From the cell containing the given text, extract its center point as (x, y) coordinate. 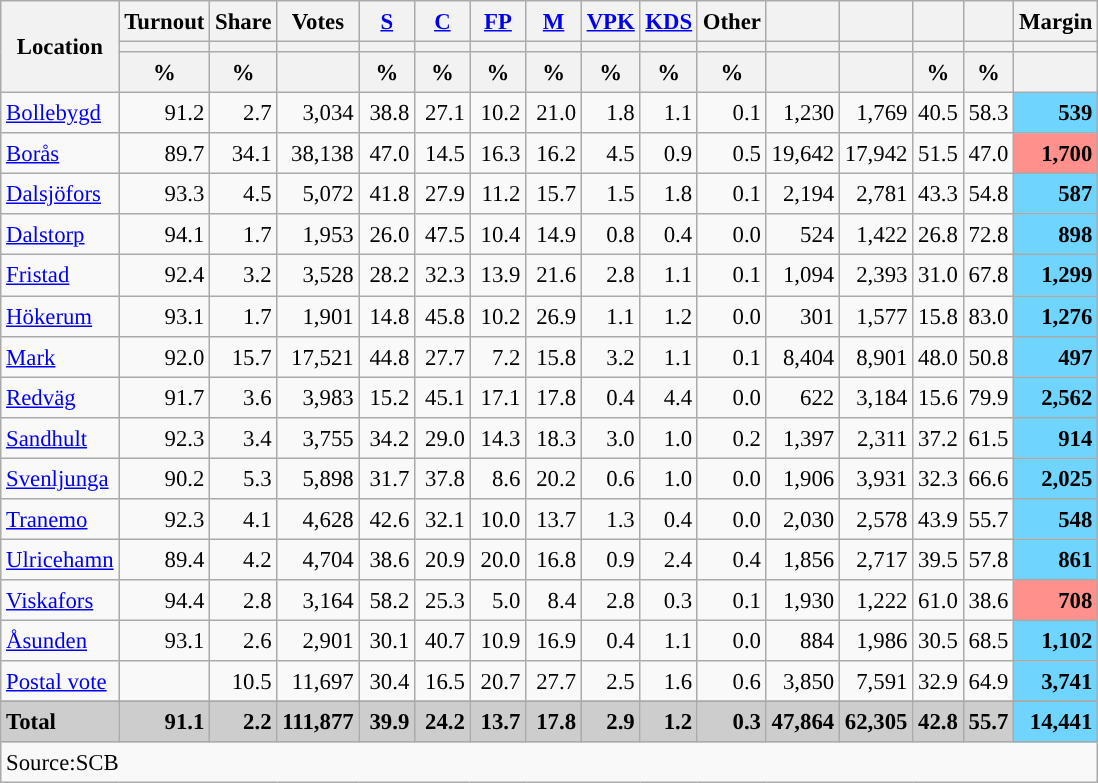
1,230 (802, 114)
1,276 (1056, 316)
15.6 (938, 398)
3.4 (244, 438)
93.3 (164, 194)
16.5 (443, 682)
Bollebygd (60, 114)
Total (60, 722)
1,094 (802, 276)
861 (1056, 560)
1,102 (1056, 640)
548 (1056, 520)
1.5 (610, 194)
Åsunden (60, 640)
1,700 (1056, 154)
15.2 (387, 398)
5,072 (318, 194)
31.7 (387, 478)
1,953 (318, 234)
2.9 (610, 722)
708 (1056, 600)
5.3 (244, 478)
2,393 (876, 276)
2.4 (668, 560)
10.5 (244, 682)
37.8 (443, 478)
8.6 (498, 478)
1,986 (876, 640)
587 (1056, 194)
94.1 (164, 234)
Fristad (60, 276)
Sandhult (60, 438)
21.6 (554, 276)
92.0 (164, 356)
42.8 (938, 722)
3,755 (318, 438)
21.0 (554, 114)
17,521 (318, 356)
5,898 (318, 478)
3,034 (318, 114)
898 (1056, 234)
3,931 (876, 478)
58.3 (988, 114)
89.4 (164, 560)
47,864 (802, 722)
Source:SCB (550, 762)
27.9 (443, 194)
Dalstorp (60, 234)
914 (1056, 438)
301 (802, 316)
10.4 (498, 234)
2,901 (318, 640)
Margin (1056, 22)
37.2 (938, 438)
16.9 (554, 640)
Votes (318, 22)
4,628 (318, 520)
38,138 (318, 154)
Hökerum (60, 316)
66.6 (988, 478)
20.2 (554, 478)
11.2 (498, 194)
47.5 (443, 234)
40.7 (443, 640)
3,983 (318, 398)
2,311 (876, 438)
94.4 (164, 600)
72.8 (988, 234)
0.2 (732, 438)
1,299 (1056, 276)
Other (732, 22)
3,184 (876, 398)
3,528 (318, 276)
2.5 (610, 682)
30.1 (387, 640)
7,591 (876, 682)
91.2 (164, 114)
30.5 (938, 640)
1,906 (802, 478)
111,877 (318, 722)
2.2 (244, 722)
42.6 (387, 520)
Svenljunga (60, 478)
3,741 (1056, 682)
1,930 (802, 600)
Turnout (164, 22)
11,697 (318, 682)
26.8 (938, 234)
14.5 (443, 154)
45.1 (443, 398)
17.1 (498, 398)
44.8 (387, 356)
Tranemo (60, 520)
14.9 (554, 234)
29.0 (443, 438)
1,856 (802, 560)
31.0 (938, 276)
16.8 (554, 560)
89.7 (164, 154)
20.7 (498, 682)
38.8 (387, 114)
43.9 (938, 520)
2.6 (244, 640)
2,025 (1056, 478)
26.9 (554, 316)
1,769 (876, 114)
1,397 (802, 438)
1,901 (318, 316)
54.8 (988, 194)
5.0 (498, 600)
91.7 (164, 398)
61.5 (988, 438)
62,305 (876, 722)
S (387, 22)
3,164 (318, 600)
M (554, 22)
39.5 (938, 560)
C (443, 22)
539 (1056, 114)
14.3 (498, 438)
4.1 (244, 520)
61.0 (938, 600)
20.9 (443, 560)
79.9 (988, 398)
2,562 (1056, 398)
90.2 (164, 478)
68.5 (988, 640)
0.5 (732, 154)
1,222 (876, 600)
497 (1056, 356)
28.2 (387, 276)
1,422 (876, 234)
43.3 (938, 194)
14.8 (387, 316)
2,578 (876, 520)
Ulricehamn (60, 560)
884 (802, 640)
51.5 (938, 154)
10.0 (498, 520)
48.0 (938, 356)
30.4 (387, 682)
Dalsjöfors (60, 194)
3,850 (802, 682)
14,441 (1056, 722)
3.6 (244, 398)
34.2 (387, 438)
2,194 (802, 194)
2,717 (876, 560)
57.8 (988, 560)
18.3 (554, 438)
8.4 (554, 600)
41.8 (387, 194)
1.6 (668, 682)
Postal vote (60, 682)
4.4 (668, 398)
19,642 (802, 154)
64.9 (988, 682)
7.2 (498, 356)
32.9 (938, 682)
3.0 (610, 438)
17,942 (876, 154)
Share (244, 22)
Borås (60, 154)
58.2 (387, 600)
Mark (60, 356)
0.8 (610, 234)
2,781 (876, 194)
FP (498, 22)
34.1 (244, 154)
27.1 (443, 114)
524 (802, 234)
16.2 (554, 154)
16.3 (498, 154)
VPK (610, 22)
4.2 (244, 560)
45.8 (443, 316)
Location (60, 47)
20.0 (498, 560)
1,577 (876, 316)
10.9 (498, 640)
8,901 (876, 356)
25.3 (443, 600)
Viskafors (60, 600)
8,404 (802, 356)
622 (802, 398)
40.5 (938, 114)
2.7 (244, 114)
91.1 (164, 722)
Redväg (60, 398)
26.0 (387, 234)
13.9 (498, 276)
4,704 (318, 560)
2,030 (802, 520)
92.4 (164, 276)
32.1 (443, 520)
24.2 (443, 722)
67.8 (988, 276)
83.0 (988, 316)
50.8 (988, 356)
1.3 (610, 520)
KDS (668, 22)
39.9 (387, 722)
